Extract the (X, Y) coordinate from the center of the cell holding the provided text.  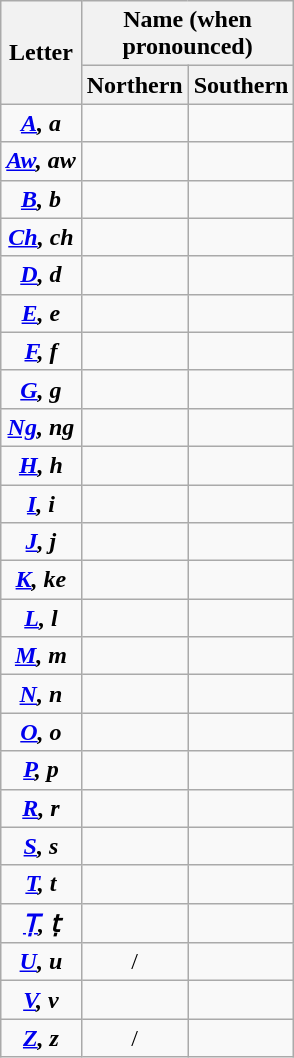
F, f (41, 351)
T, t (41, 884)
G, g (41, 389)
N, n (41, 694)
K, ke (41, 580)
O, o (41, 732)
S, s (41, 846)
Northern (134, 85)
Z, z (41, 1038)
B, b (41, 199)
J, j (41, 542)
H, h (41, 465)
Ng, ng (41, 427)
M, m (41, 656)
Ṭ, ṭ (41, 923)
L, l (41, 618)
Letter (41, 52)
I, i (41, 503)
D, d (41, 275)
A, a (41, 123)
Southern (241, 85)
P, p (41, 770)
Ch, ch (41, 237)
R, r (41, 808)
Aw, aw (41, 161)
V, v (41, 1000)
Name (whenpronounced) (188, 34)
U, u (41, 962)
E, e (41, 313)
